From the cell containing the given text, extract its center point as [x, y] coordinate. 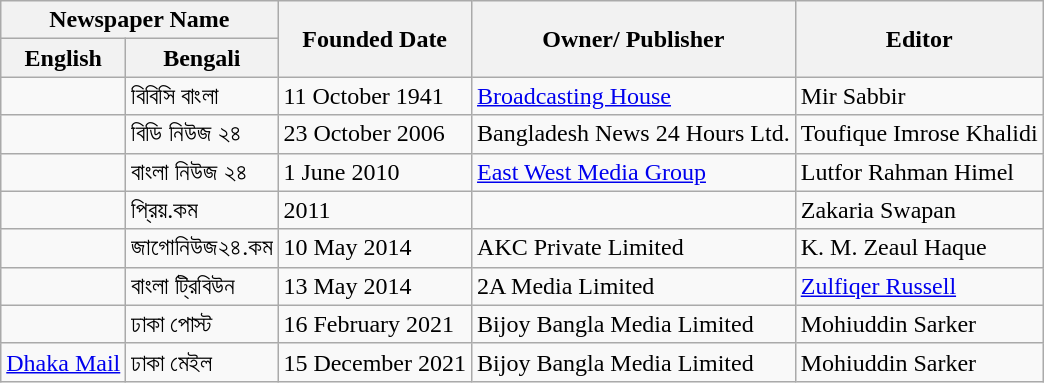
Newspaper Name [140, 20]
Broadcasting House [634, 96]
প্রিয়.কম [202, 210]
বিডি নিউজ ২৪ [202, 134]
জাগোনিউজ২৪.কম [202, 248]
2A Media Limited [634, 286]
Mir Sabbir [919, 96]
Lutfor Rahman Himel [919, 172]
East West Media Group [634, 172]
Bangladesh News 24 Hours Ltd. [634, 134]
Zakaria Swapan [919, 210]
16 February 2021 [375, 324]
Founded Date [375, 39]
Toufique Imrose Khalidi [919, 134]
2011 [375, 210]
বিবিসি বাংলা [202, 96]
বাংলা নিউজ ২৪ [202, 172]
Zulfiqer Russell [919, 286]
ঢাকা মেইল [202, 362]
10 May 2014 [375, 248]
Owner/ Publisher [634, 39]
23 October 2006 [375, 134]
Bengali [202, 58]
বাংলা ট্রিবিউন [202, 286]
Editor [919, 39]
ঢাকা পোস্ট [202, 324]
K. M. Zeaul Haque [919, 248]
Dhaka Mail [64, 362]
English [64, 58]
15 December 2021 [375, 362]
11 October 1941 [375, 96]
1 June 2010 [375, 172]
13 May 2014 [375, 286]
AKC Private Limited [634, 248]
